Return the [X, Y] coordinate for the center point of the cell that contains the specified text.  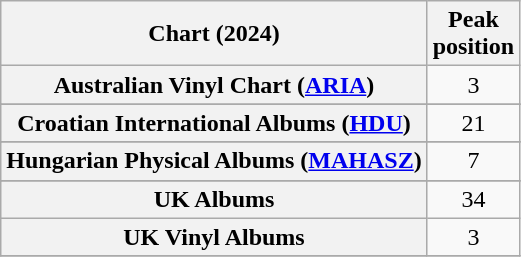
UK Albums [214, 199]
Peakposition [473, 34]
Australian Vinyl Chart (ARIA) [214, 85]
Chart (2024) [214, 34]
21 [473, 123]
Croatian International Albums (HDU) [214, 123]
Hungarian Physical Albums (MAHASZ) [214, 161]
7 [473, 161]
34 [473, 199]
UK Vinyl Albums [214, 237]
